Search for the cell housing the specified text and yield its [X, Y] center coordinate. 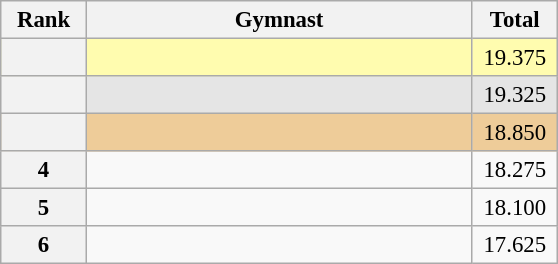
19.325 [515, 95]
Rank [44, 20]
18.275 [515, 170]
18.100 [515, 208]
Total [515, 20]
5 [44, 208]
17.625 [515, 245]
18.850 [515, 133]
19.375 [515, 58]
Gymnast [279, 20]
4 [44, 170]
6 [44, 245]
